Output the [X, Y] coordinate of the center of the cell containing the given text.  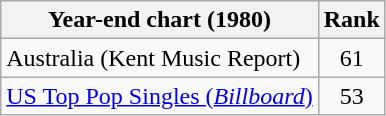
US Top Pop Singles (Billboard) [160, 96]
Rank [352, 20]
Australia (Kent Music Report) [160, 58]
Year-end chart (1980) [160, 20]
53 [352, 96]
61 [352, 58]
